Detect which cell encompasses the target text, then output its [X, Y] center coordinate. 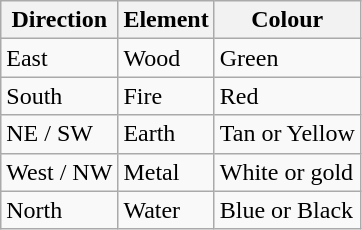
Direction [60, 20]
North [60, 210]
West / NW [60, 172]
Green [287, 58]
Fire [166, 96]
Red [287, 96]
Water [166, 210]
Element [166, 20]
White or gold [287, 172]
Blue or Black [287, 210]
Wood [166, 58]
South [60, 96]
Metal [166, 172]
Tan or Yellow [287, 134]
Colour [287, 20]
Earth [166, 134]
NE / SW [60, 134]
East [60, 58]
